Extract the (x, y) coordinate from the center of the cell holding the provided text.  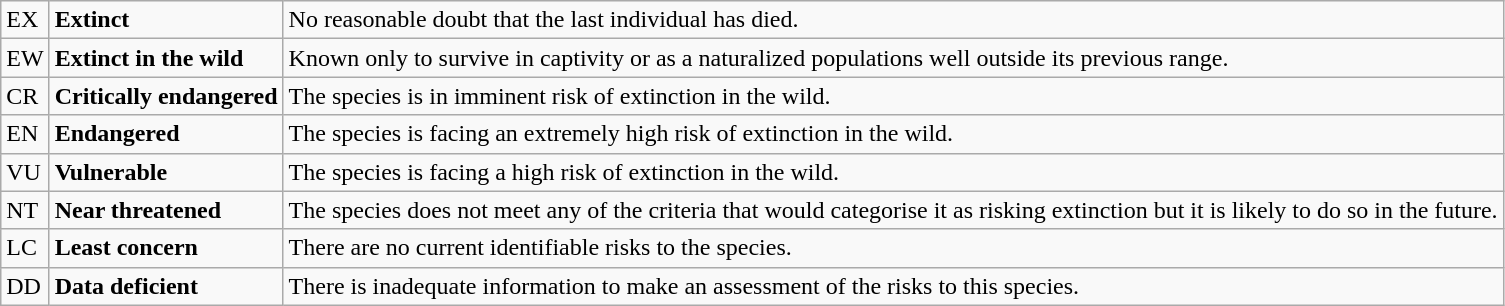
Endangered (166, 134)
No reasonable doubt that the last individual has died. (893, 20)
The species does not meet any of the criteria that would categorise it as risking extinction but it is likely to do so in the future. (893, 210)
Extinct in the wild (166, 58)
There are no current identifiable risks to the species. (893, 248)
VU (25, 172)
DD (25, 286)
Near threatened (166, 210)
The species is facing an extremely high risk of extinction in the wild. (893, 134)
Extinct (166, 20)
NT (25, 210)
The species is facing a high risk of extinction in the wild. (893, 172)
Critically endangered (166, 96)
Known only to survive in captivity or as a naturalized populations well outside its previous range. (893, 58)
LC (25, 248)
Vulnerable (166, 172)
There is inadequate information to make an assessment of the risks to this species. (893, 286)
EN (25, 134)
Least concern (166, 248)
CR (25, 96)
EW (25, 58)
The species is in imminent risk of extinction in the wild. (893, 96)
EX (25, 20)
Data deficient (166, 286)
